Determine the (x, y) coordinate at the center of the cell enclosing the given text.  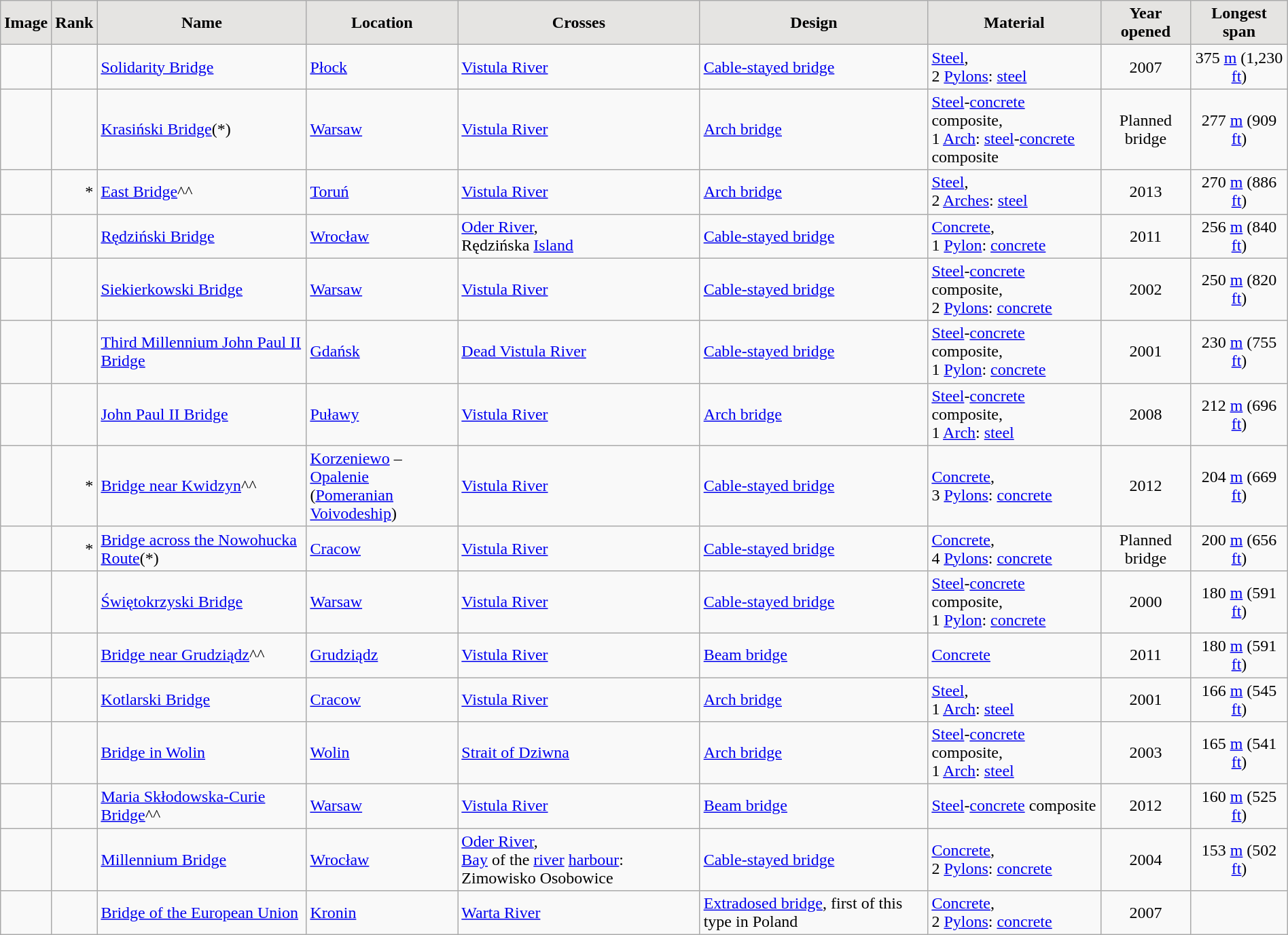
Strait of Dziwna (579, 753)
Design (814, 23)
Dead Vistula River (579, 352)
East Bridge^^ (202, 191)
256 m (840 ft) (1239, 236)
160 m (525 ft) (1239, 807)
Bridge of the European Union (202, 913)
212 m (696 ft) (1239, 414)
277 m (909 ft) (1239, 129)
Steel-concrete composite,2 Pylons: concrete (1014, 289)
2003 (1145, 753)
Płock (382, 67)
230 m (755 ft) (1239, 352)
Korzeniewo – Opalenie(Pomeranian Voivodeship) (382, 486)
2000 (1145, 602)
375 m (1,230 ft) (1239, 67)
Steel,2 Pylons: steel (1014, 67)
Location (382, 23)
Toruń (382, 191)
153 m (502 ft) (1239, 860)
2002 (1145, 289)
Gdańsk (382, 352)
166 m (545 ft) (1239, 699)
Solidarity Bridge (202, 67)
250 m (820 ft) (1239, 289)
Third Millennium John Paul II Bridge (202, 352)
Grudziądz (382, 655)
Concrete (1014, 655)
Steel-concrete composite (1014, 807)
Bridge near Grudziądz^^ (202, 655)
Bridge across the Nowohucka Route(*) (202, 549)
Oder River,Bay of the river harbour: Zimowisko Osobowice (579, 860)
John Paul II Bridge (202, 414)
165 m (541 ft) (1239, 753)
Concrete,3 Pylons: concrete (1014, 486)
270 m (886 ft) (1239, 191)
2013 (1145, 191)
Bridge in Wolin (202, 753)
Extradosed bridge, first of this type in Poland (814, 913)
2004 (1145, 860)
Krasiński Bridge(*) (202, 129)
Rędziński Bridge (202, 236)
Rank (75, 23)
Crosses (579, 23)
Concrete,4 Pylons: concrete (1014, 549)
Concrete,1 Pylon: concrete (1014, 236)
Steel-concrete composite,1 Arch: steel-concrete composite (1014, 129)
Siekierkowski Bridge (202, 289)
Longest span (1239, 23)
Warta River (579, 913)
2008 (1145, 414)
Millennium Bridge (202, 860)
Kronin (382, 913)
Oder River,Rędzińska Island (579, 236)
Maria Skłodowska-Curie Bridge^^ (202, 807)
Material (1014, 23)
Steel,1 Arch: steel (1014, 699)
Puławy (382, 414)
Wolin (382, 753)
204 m (669 ft) (1239, 486)
Image (26, 23)
Bridge near Kwidzyn^^ (202, 486)
Świętokrzyski Bridge (202, 602)
Kotlarski Bridge (202, 699)
Steel,2 Arches: steel (1014, 191)
Year opened (1145, 23)
Name (202, 23)
200 m (656 ft) (1239, 549)
